Detect which cell encompasses the target text, then output its (x, y) center coordinate. 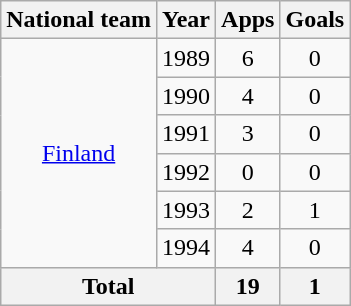
National team (79, 20)
Total (108, 286)
1992 (186, 172)
6 (248, 58)
1994 (186, 248)
1990 (186, 96)
1989 (186, 58)
1991 (186, 134)
Goals (315, 20)
Finland (79, 153)
3 (248, 134)
19 (248, 286)
Apps (248, 20)
2 (248, 210)
Year (186, 20)
1993 (186, 210)
